Detect which cell encompasses the target text, then output its (X, Y) center coordinate. 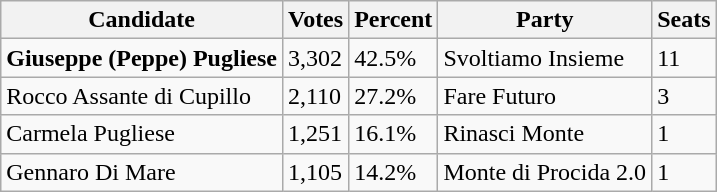
Party (545, 20)
Percent (394, 20)
Rocco Assante di Cupillo (142, 96)
3,302 (315, 58)
42.5% (394, 58)
Monte di Procida 2.0 (545, 172)
14.2% (394, 172)
16.1% (394, 134)
3 (684, 96)
Svoltiamo Insieme (545, 58)
Seats (684, 20)
Rinasci Monte (545, 134)
11 (684, 58)
Candidate (142, 20)
2,110 (315, 96)
1,105 (315, 172)
Votes (315, 20)
1,251 (315, 134)
Gennaro Di Mare (142, 172)
27.2% (394, 96)
Fare Futuro (545, 96)
Carmela Pugliese (142, 134)
Giuseppe (Peppe) Pugliese (142, 58)
